Find where the given text appears and provide that cell's center as (X, Y) coordinate. 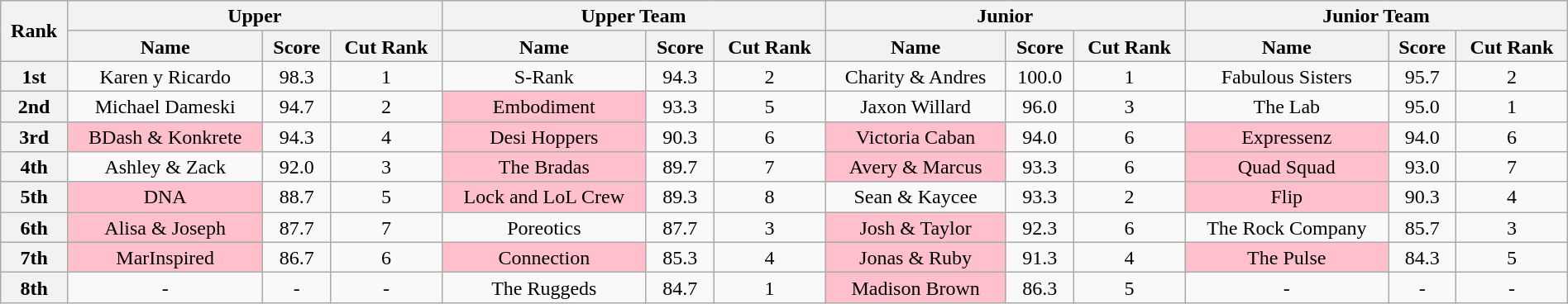
89.7 (680, 167)
2nd (35, 106)
Quad Squad (1287, 167)
DNA (165, 197)
Rank (35, 31)
BDash & Konkrete (165, 137)
93.0 (1422, 167)
98.3 (297, 76)
8 (769, 197)
Jaxon Willard (916, 106)
86.7 (297, 258)
Madison Brown (916, 287)
The Lab (1287, 106)
The Ruggeds (544, 287)
95.7 (1422, 76)
84.7 (680, 287)
Ashley & Zack (165, 167)
The Bradas (544, 167)
S-Rank (544, 76)
Avery & Marcus (916, 167)
84.3 (1422, 258)
Flip (1287, 197)
96.0 (1040, 106)
91.3 (1040, 258)
7th (35, 258)
5th (35, 197)
Karen y Ricardo (165, 76)
85.3 (680, 258)
Junior (1006, 17)
8th (35, 287)
Charity & Andres (916, 76)
Lock and LoL Crew (544, 197)
Alisa & Joseph (165, 228)
94.7 (297, 106)
Upper Team (633, 17)
89.3 (680, 197)
1st (35, 76)
95.0 (1422, 106)
86.3 (1040, 287)
The Pulse (1287, 258)
Embodiment (544, 106)
88.7 (297, 197)
3rd (35, 137)
Poreotics (544, 228)
100.0 (1040, 76)
Expressenz (1287, 137)
Victoria Caban (916, 137)
Josh & Taylor (916, 228)
6th (35, 228)
The Rock Company (1287, 228)
92.0 (297, 167)
92.3 (1040, 228)
MarInspired (165, 258)
Fabulous Sisters (1287, 76)
Sean & Kaycee (916, 197)
Upper (255, 17)
Connection (544, 258)
Junior Team (1376, 17)
85.7 (1422, 228)
Michael Dameski (165, 106)
4th (35, 167)
Jonas & Ruby (916, 258)
Desi Hoppers (544, 137)
